Provide the [x, y] coordinate of the cell's center where the given text is located.  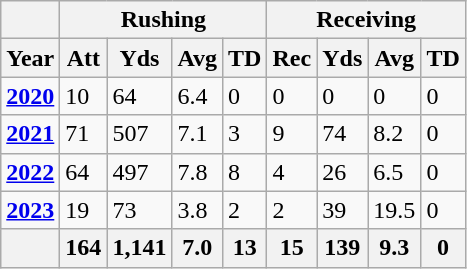
7.0 [198, 248]
Att [84, 58]
9 [292, 134]
74 [342, 134]
507 [140, 134]
3.8 [198, 210]
19.5 [394, 210]
Receiving [366, 20]
Year [30, 58]
7.1 [198, 134]
Rushing [164, 20]
164 [84, 248]
1,141 [140, 248]
71 [84, 134]
73 [140, 210]
Rec [292, 58]
2020 [30, 96]
2022 [30, 172]
9.3 [394, 248]
8.2 [394, 134]
6.5 [394, 172]
4 [292, 172]
15 [292, 248]
39 [342, 210]
26 [342, 172]
2023 [30, 210]
19 [84, 210]
13 [245, 248]
10 [84, 96]
7.8 [198, 172]
2021 [30, 134]
8 [245, 172]
3 [245, 134]
139 [342, 248]
497 [140, 172]
6.4 [198, 96]
